Detect which cell encompasses the target text, then output its [x, y] center coordinate. 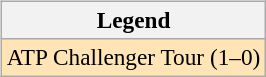
Legend [133, 20]
ATP Challenger Tour (1–0) [133, 57]
